Find where the given text appears and provide that cell's center as (X, Y) coordinate. 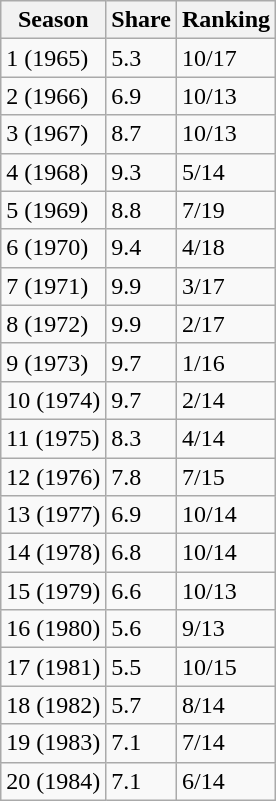
9.3 (142, 172)
1 (1965) (54, 58)
10/17 (226, 58)
11 (1975) (54, 438)
10/15 (226, 667)
18 (1982) (54, 705)
9/13 (226, 629)
Share (142, 20)
2/17 (226, 324)
10 (1974) (54, 400)
8.7 (142, 134)
4/14 (226, 438)
6/14 (226, 781)
13 (1977) (54, 515)
2 (1966) (54, 96)
15 (1979) (54, 591)
8.8 (142, 210)
20 (1984) (54, 781)
6 (1970) (54, 248)
6.8 (142, 553)
3/17 (226, 286)
5.5 (142, 667)
7/15 (226, 477)
19 (1983) (54, 743)
4 (1968) (54, 172)
5.6 (142, 629)
16 (1980) (54, 629)
2/14 (226, 400)
Ranking (226, 20)
14 (1978) (54, 553)
8.3 (142, 438)
8/14 (226, 705)
7 (1971) (54, 286)
17 (1981) (54, 667)
9 (1973) (54, 362)
5/14 (226, 172)
9.4 (142, 248)
5 (1969) (54, 210)
7/14 (226, 743)
7.8 (142, 477)
6.6 (142, 591)
8 (1972) (54, 324)
12 (1976) (54, 477)
4/18 (226, 248)
5.3 (142, 58)
3 (1967) (54, 134)
1/16 (226, 362)
Season (54, 20)
7/19 (226, 210)
5.7 (142, 705)
